Provide the (X, Y) coordinate of the cell's center where the given text is located.  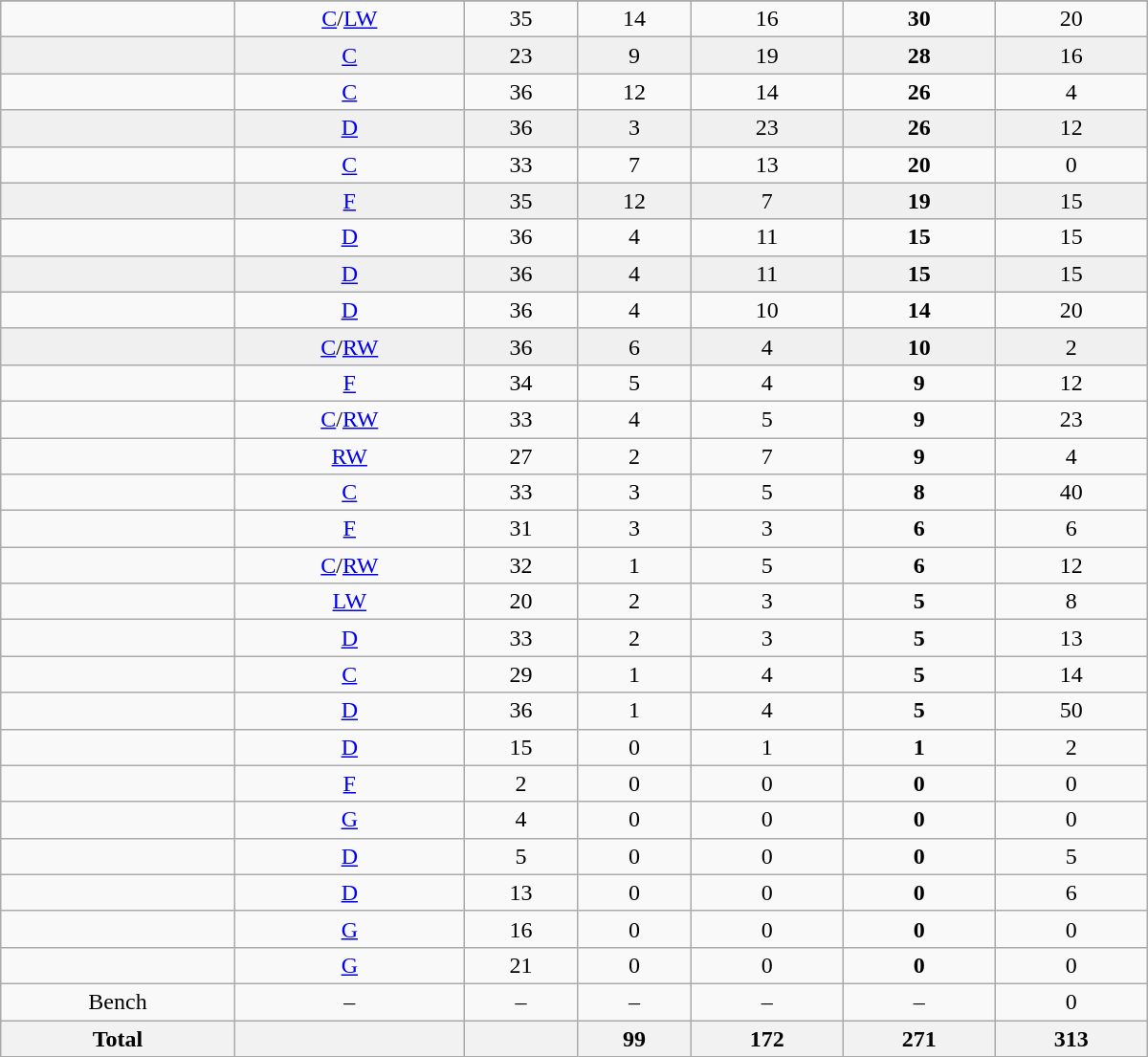
28 (918, 55)
21 (520, 965)
30 (918, 19)
32 (520, 565)
29 (520, 674)
LW (349, 602)
99 (634, 1038)
Bench (118, 1002)
Total (118, 1038)
271 (918, 1038)
31 (520, 529)
RW (349, 456)
50 (1071, 711)
40 (1071, 493)
C/LW (349, 19)
27 (520, 456)
34 (520, 383)
313 (1071, 1038)
172 (767, 1038)
